Extract the [X, Y] coordinate from the center of the cell holding the provided text.  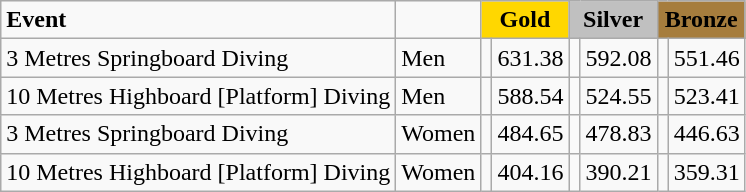
484.65 [530, 134]
Event [198, 20]
592.08 [618, 58]
Gold [525, 20]
631.38 [530, 58]
Bronze [701, 20]
359.31 [706, 172]
390.21 [618, 172]
588.54 [530, 96]
551.46 [706, 58]
523.41 [706, 96]
404.16 [530, 172]
Silver [613, 20]
524.55 [618, 96]
446.63 [706, 134]
478.83 [618, 134]
